Capture the cell that displays the provided text and extract its [X, Y] central coordinate. 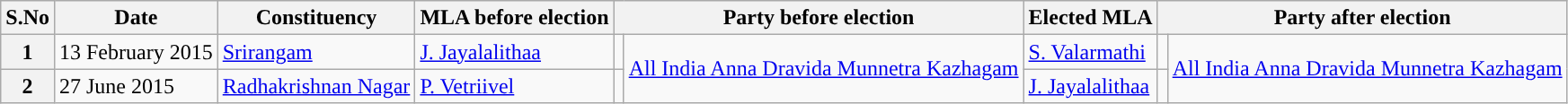
S.No [28, 18]
1 [28, 52]
2 [28, 86]
13 February 2015 [136, 52]
Date [136, 18]
Constituency [316, 18]
MLA before election [514, 18]
Party before election [819, 18]
Elected MLA [1091, 18]
P. Vetriivel [514, 86]
Radhakrishnan Nagar [316, 86]
Party after election [1362, 18]
S. Valarmathi [1091, 52]
Srirangam [316, 52]
27 June 2015 [136, 86]
